Provide the [x, y] coordinate of the cell's center where the given text is located.  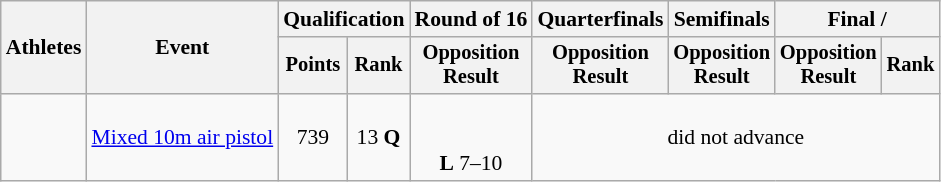
Athletes [44, 48]
Quarterfinals [600, 19]
Final / [857, 19]
Points [312, 66]
Round of 16 [472, 19]
739 [312, 138]
L 7–10 [472, 138]
13 Q [379, 138]
Event [182, 48]
Semifinals [722, 19]
did not advance [736, 138]
Mixed 10m air pistol [182, 138]
Qualification [344, 19]
